Return the [x, y] coordinate for the center point of the cell that contains the specified text.  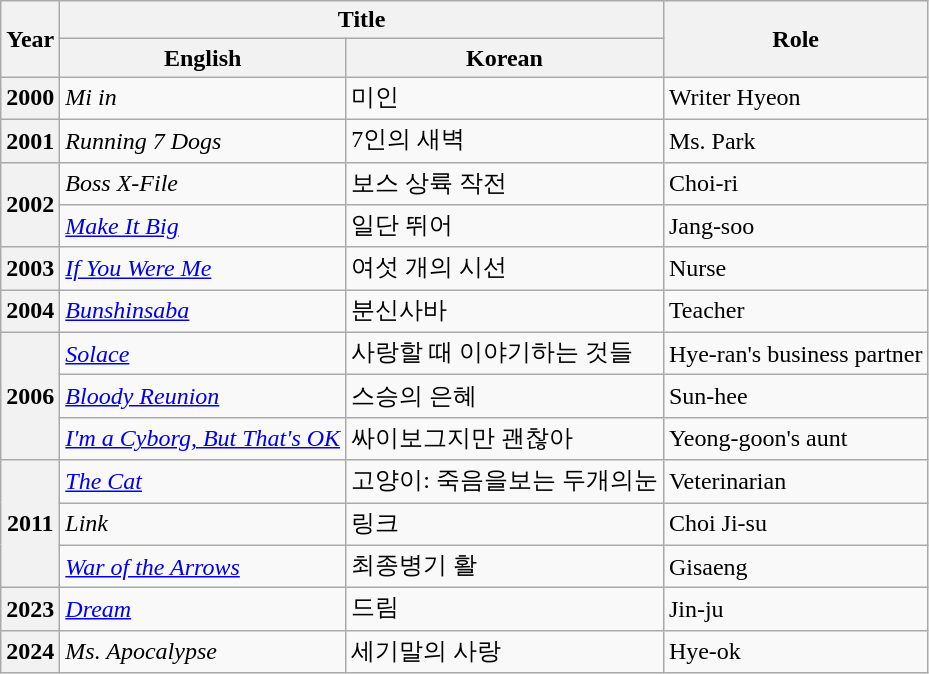
링크 [505, 524]
Hye-ran's business partner [796, 354]
분신사바 [505, 312]
Ms. Apocalypse [203, 652]
2000 [30, 98]
Teacher [796, 312]
If You Were Me [203, 268]
일단 뛰어 [505, 226]
Solace [203, 354]
싸이보그지만 괜찮아 [505, 438]
Bunshinsaba [203, 312]
스승의 은혜 [505, 396]
Choi Ji-su [796, 524]
The Cat [203, 482]
Link [203, 524]
Jang-soo [796, 226]
Make It Big [203, 226]
Bloody Reunion [203, 396]
최종병기 활 [505, 566]
War of the Arrows [203, 566]
세기말의 사랑 [505, 652]
Writer Hyeon [796, 98]
2011 [30, 524]
2024 [30, 652]
2003 [30, 268]
Mi in [203, 98]
미인 [505, 98]
7인의 새벽 [505, 140]
Ms. Park [796, 140]
2001 [30, 140]
Korean [505, 58]
여섯 개의 시선 [505, 268]
Title [362, 20]
2023 [30, 610]
Year [30, 39]
Running 7 Dogs [203, 140]
Hye-ok [796, 652]
2002 [30, 204]
English [203, 58]
Dream [203, 610]
Choi-ri [796, 184]
I'm a Cyborg, But That's OK [203, 438]
Veterinarian [796, 482]
Yeong-goon's aunt [796, 438]
보스 상륙 작전 [505, 184]
사랑할 때 이야기하는 것들 [505, 354]
2004 [30, 312]
2006 [30, 396]
Jin-ju [796, 610]
Nurse [796, 268]
고양이: 죽음을보는 두개의눈 [505, 482]
드림 [505, 610]
Boss X-File [203, 184]
Gisaeng [796, 566]
Role [796, 39]
Sun-hee [796, 396]
